Locate the cell with the specified text and output its (x, y) center coordinate. 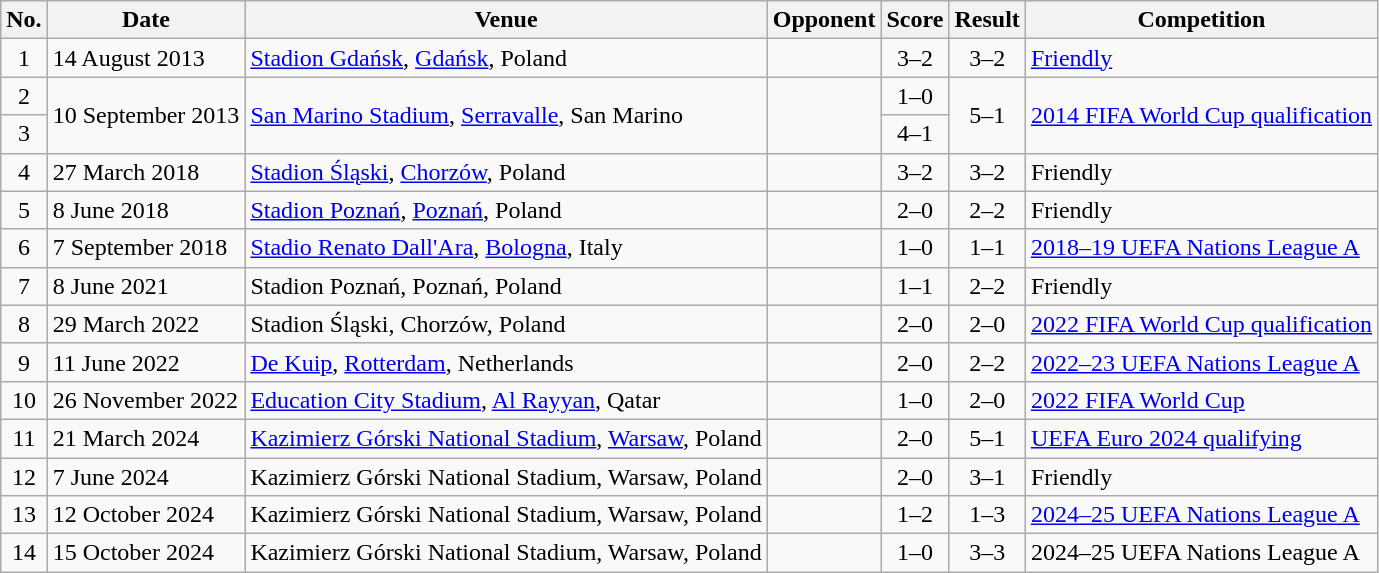
Opponent (824, 20)
11 June 2022 (146, 362)
2022–23 UEFA Nations League A (1201, 362)
2014 FIFA World Cup qualification (1201, 115)
8 June 2021 (146, 286)
14 August 2013 (146, 58)
12 October 2024 (146, 515)
2022 FIFA World Cup (1201, 400)
14 (24, 553)
7 June 2024 (146, 477)
15 October 2024 (146, 553)
1–2 (915, 515)
Stadio Renato Dall'Ara, Bologna, Italy (506, 248)
Competition (1201, 20)
13 (24, 515)
29 March 2022 (146, 324)
2022 FIFA World Cup qualification (1201, 324)
1–3 (987, 515)
4 (24, 172)
7 (24, 286)
10 September 2013 (146, 115)
Score (915, 20)
27 March 2018 (146, 172)
2 (24, 96)
Venue (506, 20)
3–1 (987, 477)
Education City Stadium, Al Rayyan, Qatar (506, 400)
26 November 2022 (146, 400)
Date (146, 20)
6 (24, 248)
11 (24, 438)
2018–19 UEFA Nations League A (1201, 248)
4–1 (915, 134)
8 (24, 324)
San Marino Stadium, Serravalle, San Marino (506, 115)
5 (24, 210)
De Kuip, Rotterdam, Netherlands (506, 362)
7 September 2018 (146, 248)
3 (24, 134)
Stadion Gdańsk, Gdańsk, Poland (506, 58)
Result (987, 20)
12 (24, 477)
3–3 (987, 553)
No. (24, 20)
9 (24, 362)
UEFA Euro 2024 qualifying (1201, 438)
10 (24, 400)
1 (24, 58)
21 March 2024 (146, 438)
8 June 2018 (146, 210)
